Return the (x, y) coordinate for the center point of the cell that contains the specified text.  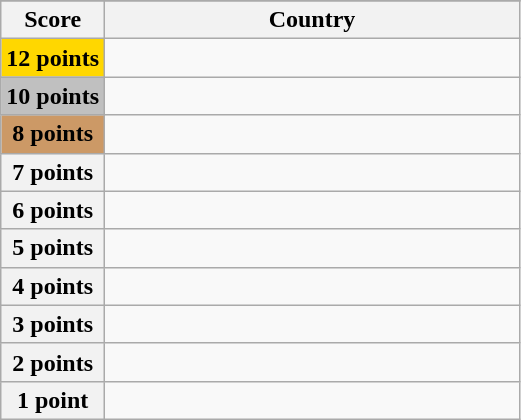
4 points (53, 286)
Country (312, 20)
1 point (53, 400)
3 points (53, 324)
Score (53, 20)
10 points (53, 96)
8 points (53, 134)
12 points (53, 58)
7 points (53, 172)
2 points (53, 362)
6 points (53, 210)
5 points (53, 248)
